Identify which cell holds the provided text, then report its [X, Y] central coordinate. 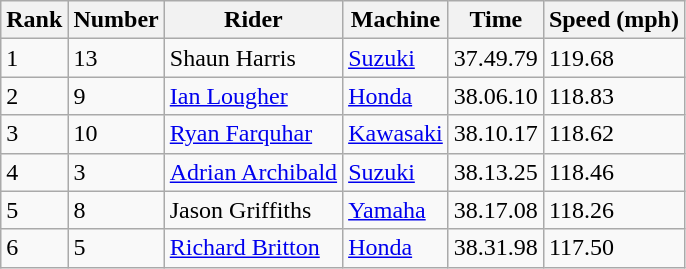
2 [34, 96]
8 [116, 210]
Adrian Archibald [253, 172]
Ian Lougher [253, 96]
Ryan Farquhar [253, 134]
38.17.08 [496, 210]
13 [116, 58]
38.13.25 [496, 172]
38.31.98 [496, 248]
37.49.79 [496, 58]
38.06.10 [496, 96]
117.50 [614, 248]
10 [116, 134]
Number [116, 20]
38.10.17 [496, 134]
Richard Britton [253, 248]
118.83 [614, 96]
118.62 [614, 134]
Kawasaki [396, 134]
4 [34, 172]
Speed (mph) [614, 20]
9 [116, 96]
Yamaha [396, 210]
118.26 [614, 210]
Machine [396, 20]
Rider [253, 20]
Time [496, 20]
Rank [34, 20]
Shaun Harris [253, 58]
119.68 [614, 58]
118.46 [614, 172]
Jason Griffiths [253, 210]
6 [34, 248]
1 [34, 58]
